Determine the [x, y] coordinate at the center of the cell enclosing the given text.  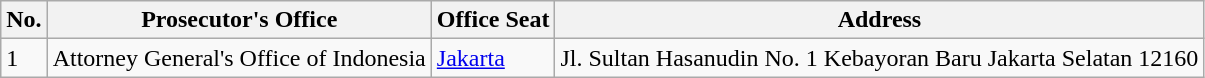
Jl. Sultan Hasanudin No. 1 Kebayoran Baru Jakarta Selatan 12160 [880, 58]
1 [24, 58]
Attorney General's Office of Indonesia [239, 58]
Prosecutor's Office [239, 20]
Office Seat [493, 20]
Jakarta [493, 58]
Address [880, 20]
No. [24, 20]
